Locate the cell with the specified text and output its (X, Y) center coordinate. 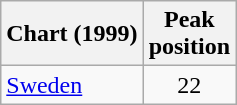
22 (189, 85)
Peakposition (189, 34)
Sweden (72, 85)
Chart (1999) (72, 34)
